Provide the [X, Y] coordinate of the cell's center where the given text is located.  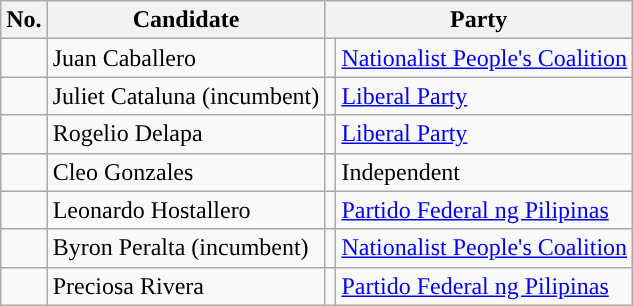
Juan Caballero [186, 58]
Preciosa Rivera [186, 286]
Cleo Gonzales [186, 172]
Candidate [186, 20]
Party [479, 20]
Leonardo Hostallero [186, 210]
Byron Peralta (incumbent) [186, 248]
Juliet Cataluna (incumbent) [186, 96]
Independent [484, 172]
Rogelio Delapa [186, 134]
No. [24, 20]
